Locate the cell with the specified text and output its [x, y] center coordinate. 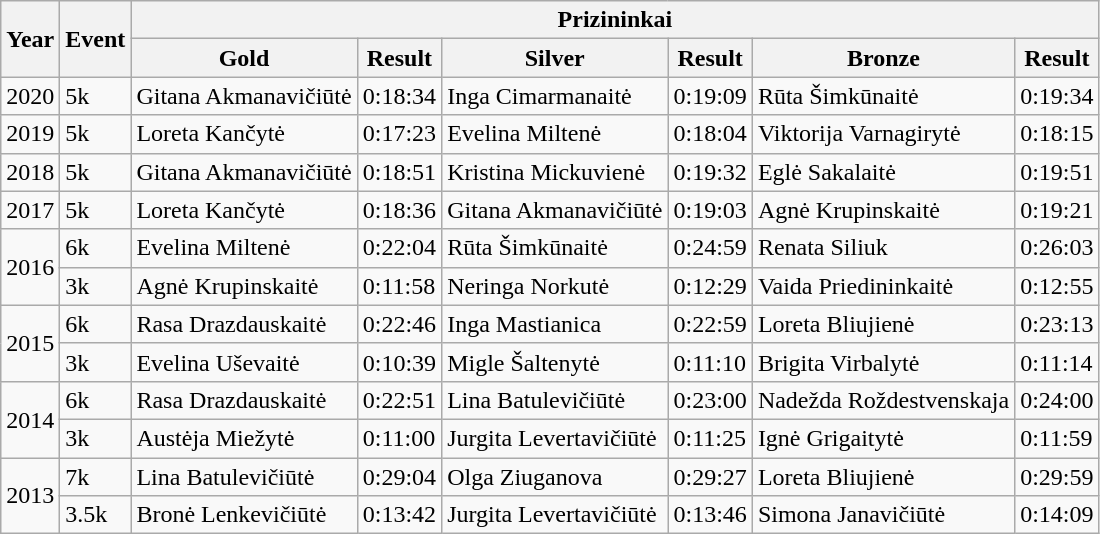
2019 [30, 134]
0:18:51 [399, 172]
0:29:27 [710, 477]
2017 [30, 210]
Nadežda Roždestvenskaja [883, 400]
0:18:34 [399, 96]
0:19:03 [710, 210]
0:18:15 [1057, 134]
7k [96, 477]
0:22:04 [399, 248]
Brigita Virbalytė [883, 362]
0:19:21 [1057, 210]
0:24:59 [710, 248]
0:19:51 [1057, 172]
0:19:34 [1057, 96]
Prizininkai [615, 20]
0:23:13 [1057, 324]
2020 [30, 96]
2014 [30, 419]
0:11:25 [710, 438]
Vaida Priedininkaitė [883, 286]
Migle Šaltenytė [555, 362]
0:18:04 [710, 134]
0:11:00 [399, 438]
0:23:00 [710, 400]
Silver [555, 58]
0:11:10 [710, 362]
Simona Janavičiūtė [883, 515]
0:13:46 [710, 515]
Inga Cimarmanaitė [555, 96]
Kristina Mickuvienė [555, 172]
0:22:59 [710, 324]
0:13:42 [399, 515]
0:17:23 [399, 134]
0:18:36 [399, 210]
2018 [30, 172]
0:19:09 [710, 96]
Year [30, 39]
0:11:58 [399, 286]
Ignė Grigaitytė [883, 438]
0:14:09 [1057, 515]
Evelina Uševaitė [244, 362]
Inga Mastianica [555, 324]
2013 [30, 496]
3.5k [96, 515]
0:22:51 [399, 400]
0:11:59 [1057, 438]
0:24:00 [1057, 400]
Gold [244, 58]
2016 [30, 267]
Bronė Lenkevičiūtė [244, 515]
Olga Ziuganova [555, 477]
Event [96, 39]
0:12:29 [710, 286]
Neringa Norkutė [555, 286]
0:10:39 [399, 362]
Eglė Sakalaitė [883, 172]
Austėja Miežytė [244, 438]
Viktorija Varnagirytė [883, 134]
0:19:32 [710, 172]
0:22:46 [399, 324]
0:29:59 [1057, 477]
0:26:03 [1057, 248]
0:29:04 [399, 477]
0:11:14 [1057, 362]
Bronze [883, 58]
2015 [30, 343]
Renata Siliuk [883, 248]
0:12:55 [1057, 286]
